For the text-containing cell, return its midpoint in (X, Y) coordinate format. 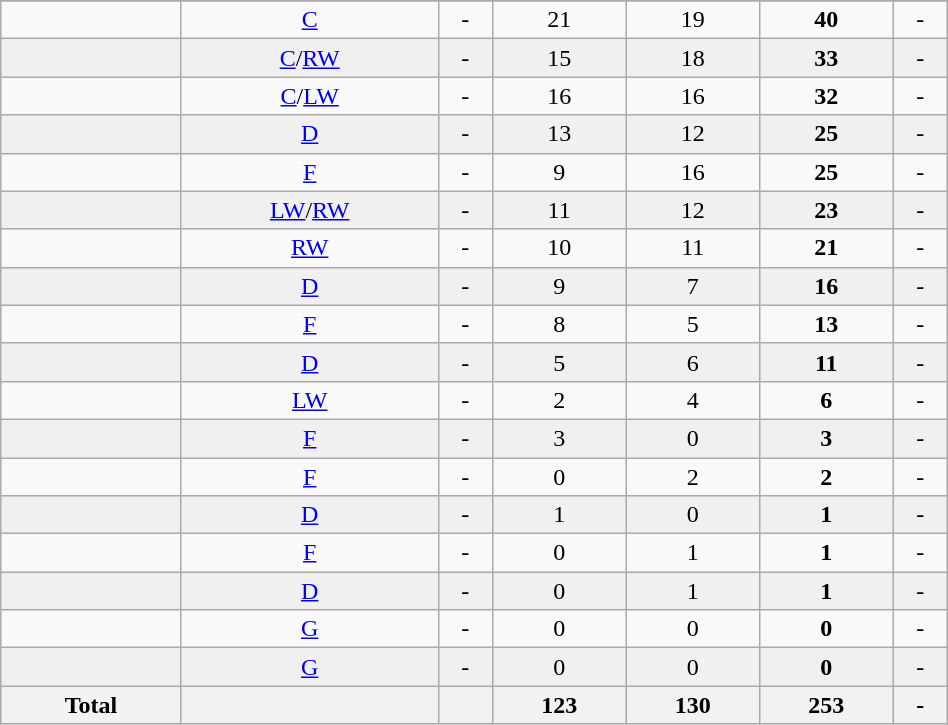
Total (91, 705)
LW (310, 400)
40 (826, 20)
253 (826, 705)
18 (693, 58)
LW/RW (310, 210)
19 (693, 20)
RW (310, 248)
23 (826, 210)
4 (693, 400)
7 (693, 286)
C (310, 20)
123 (559, 705)
33 (826, 58)
10 (559, 248)
32 (826, 96)
C/LW (310, 96)
8 (559, 324)
C/RW (310, 58)
130 (693, 705)
15 (559, 58)
